Capture the cell that displays the provided text and extract its [x, y] central coordinate. 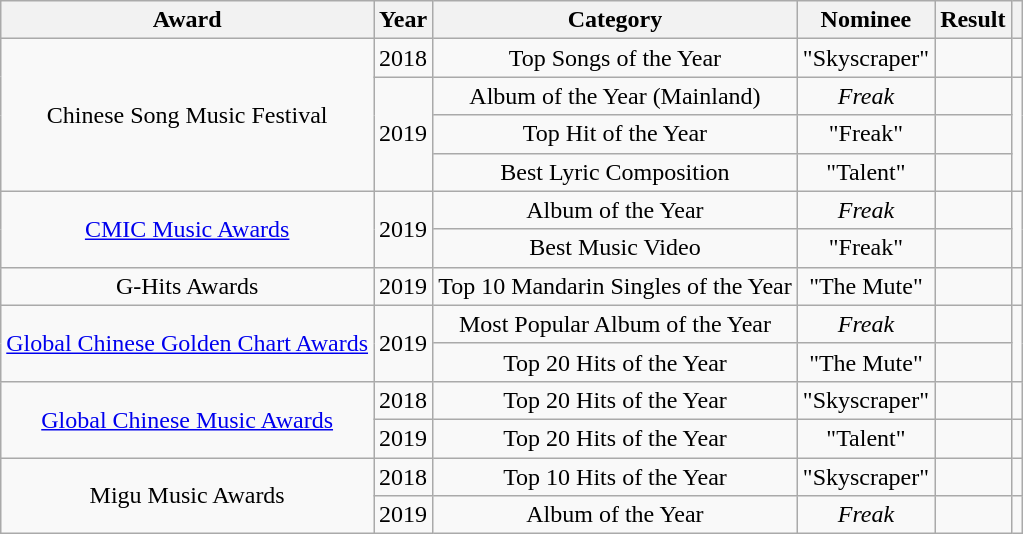
Migu Music Awards [188, 496]
G-Hits Awards [188, 286]
Chinese Song Music Festival [188, 115]
Top Hit of the Year [616, 134]
Best Music Video [616, 248]
Top 10 Hits of the Year [616, 477]
Global Chinese Golden Chart Awards [188, 343]
CMIC Music Awards [188, 229]
Category [616, 20]
Nominee [866, 20]
Album of the Year (Mainland) [616, 96]
Global Chinese Music Awards [188, 419]
Top Songs of the Year [616, 58]
Result [973, 20]
Year [404, 20]
Most Popular Album of the Year [616, 324]
Best Lyric Composition [616, 172]
Award [188, 20]
Top 10 Mandarin Singles of the Year [616, 286]
